From the cell containing the given text, extract its center point as (x, y) coordinate. 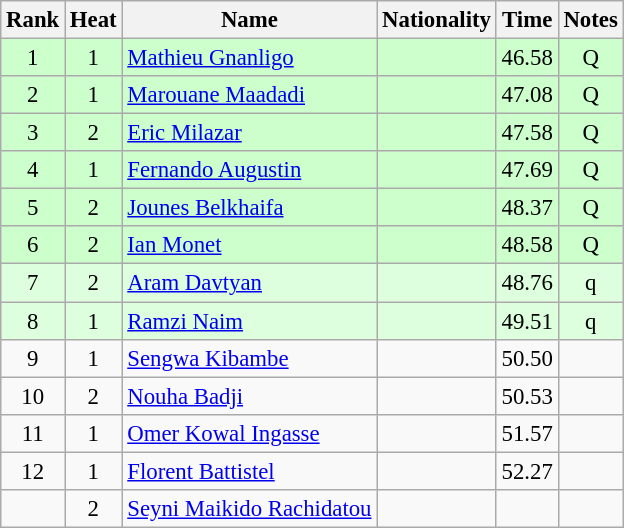
Nouha Badji (250, 396)
3 (33, 133)
Eric Milazar (250, 133)
Omer Kowal Ingasse (250, 433)
12 (33, 471)
Rank (33, 20)
Notes (590, 20)
Time (527, 20)
6 (33, 245)
Aram Davtyan (250, 283)
9 (33, 358)
Seyni Maikido Rachidatou (250, 509)
10 (33, 396)
Marouane Maadadi (250, 95)
48.37 (527, 208)
Name (250, 20)
49.51 (527, 321)
50.53 (527, 396)
47.69 (527, 170)
Nationality (436, 20)
5 (33, 208)
48.58 (527, 245)
8 (33, 321)
11 (33, 433)
Heat (94, 20)
47.58 (527, 133)
47.08 (527, 95)
7 (33, 283)
51.57 (527, 433)
4 (33, 170)
Ramzi Naim (250, 321)
52.27 (527, 471)
50.50 (527, 358)
Jounes Belkhaifa (250, 208)
Sengwa Kibambe (250, 358)
48.76 (527, 283)
Florent Battistel (250, 471)
Ian Monet (250, 245)
Fernando Augustin (250, 170)
46.58 (527, 58)
Mathieu Gnanligo (250, 58)
